Provide the (X, Y) coordinate of the cell's center where the given text is located.  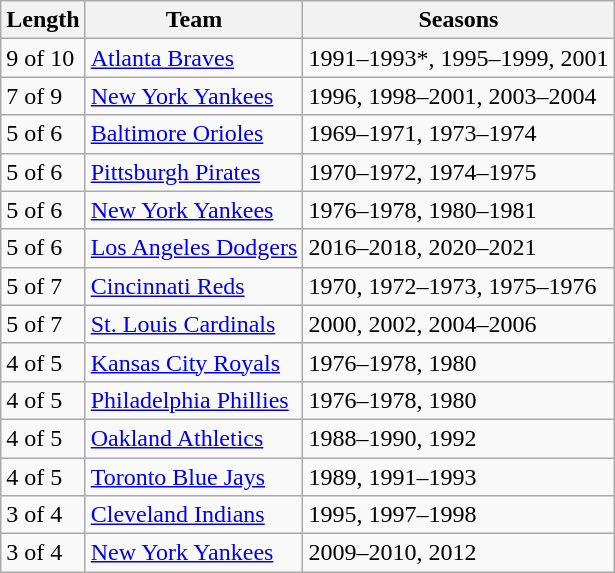
Cleveland Indians (194, 515)
1995, 1997–1998 (458, 515)
1988–1990, 1992 (458, 438)
1969–1971, 1973–1974 (458, 134)
Atlanta Braves (194, 58)
1989, 1991–1993 (458, 477)
1970–1972, 1974–1975 (458, 172)
2009–2010, 2012 (458, 553)
Toronto Blue Jays (194, 477)
7 of 9 (43, 96)
1970, 1972–1973, 1975–1976 (458, 286)
Philadelphia Phillies (194, 400)
1996, 1998–2001, 2003–2004 (458, 96)
Los Angeles Dodgers (194, 248)
Pittsburgh Pirates (194, 172)
2016–2018, 2020–2021 (458, 248)
Seasons (458, 20)
St. Louis Cardinals (194, 324)
Kansas City Royals (194, 362)
Oakland Athletics (194, 438)
2000, 2002, 2004–2006 (458, 324)
Cincinnati Reds (194, 286)
1976–1978, 1980–1981 (458, 210)
Team (194, 20)
9 of 10 (43, 58)
Length (43, 20)
Baltimore Orioles (194, 134)
1991–1993*, 1995–1999, 2001 (458, 58)
